From the cell containing the given text, extract its center point as (x, y) coordinate. 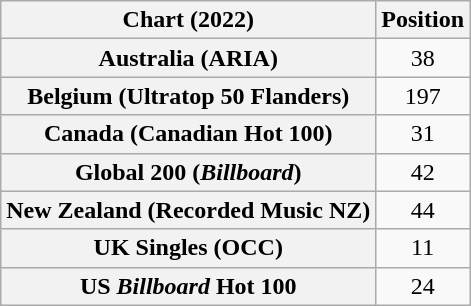
38 (423, 58)
31 (423, 134)
Belgium (Ultratop 50 Flanders) (188, 96)
44 (423, 210)
Chart (2022) (188, 20)
Australia (ARIA) (188, 58)
Canada (Canadian Hot 100) (188, 134)
11 (423, 248)
US Billboard Hot 100 (188, 286)
42 (423, 172)
197 (423, 96)
Position (423, 20)
New Zealand (Recorded Music NZ) (188, 210)
UK Singles (OCC) (188, 248)
Global 200 (Billboard) (188, 172)
24 (423, 286)
